Determine the (X, Y) coordinate at the center of the cell enclosing the given text.  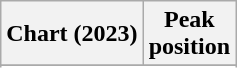
Chart (2023) (72, 34)
Peakposition (189, 34)
